Extract the [x, y] coordinate from the center of the cell holding the provided text.  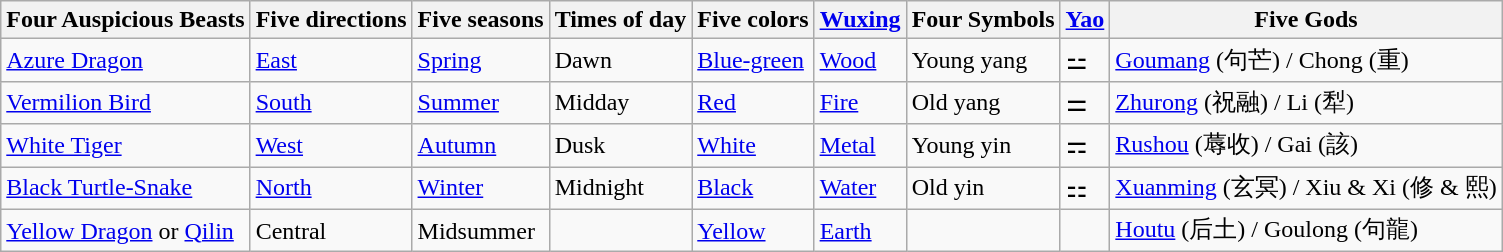
Five seasons [480, 20]
Autumn [480, 146]
Wood [860, 60]
Black [753, 188]
Dawn [620, 60]
White [753, 146]
North [331, 188]
South [331, 102]
Times of day [620, 20]
Water [860, 188]
⚌ [1085, 102]
Summer [480, 102]
Spring [480, 60]
Old yin [983, 188]
Midsummer [480, 230]
Houtu (后土) / Goulong (句龍) [1306, 230]
Goumang (句芒) / Chong (重) [1306, 60]
⚍ [1085, 60]
Central [331, 230]
Four Auspicious Beasts [126, 20]
Earth [860, 230]
Winter [480, 188]
Red [753, 102]
Zhurong (祝融) / Li (犁) [1306, 102]
Vermilion Bird [126, 102]
Four Symbols [983, 20]
Five Gods [1306, 20]
Midday [620, 102]
Yellow [753, 230]
⚎ [1085, 146]
West [331, 146]
Wuxing [860, 20]
Fire [860, 102]
Blue-green [753, 60]
Young yang [983, 60]
Xuanming (玄冥) / Xiu & Xi (修 & 熙) [1306, 188]
⚏ [1085, 188]
White Tiger [126, 146]
Old yang [983, 102]
East [331, 60]
Midnight [620, 188]
Five directions [331, 20]
Dusk [620, 146]
Five colors [753, 20]
Azure Dragon [126, 60]
Yao [1085, 20]
Black Turtle-Snake [126, 188]
Rushou (蓐收) / Gai (該) [1306, 146]
Yellow Dragon or Qilin [126, 230]
Metal [860, 146]
Young yin [983, 146]
